Return (X, Y) of the center of cell containing provided text 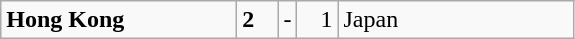
- (288, 20)
2 (258, 20)
Japan (456, 20)
Hong Kong (119, 20)
1 (318, 20)
